Identify which cell holds the provided text, then report its (X, Y) central coordinate. 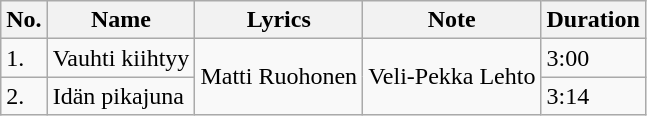
No. (24, 20)
3:00 (593, 58)
Vauhti kiihtyy (121, 58)
Lyrics (279, 20)
Note (452, 20)
2. (24, 96)
Matti Ruohonen (279, 77)
Duration (593, 20)
Name (121, 20)
1. (24, 58)
Idän pikajuna (121, 96)
Veli-Pekka Lehto (452, 77)
3:14 (593, 96)
